Identify which cell holds the provided text, then report its (X, Y) central coordinate. 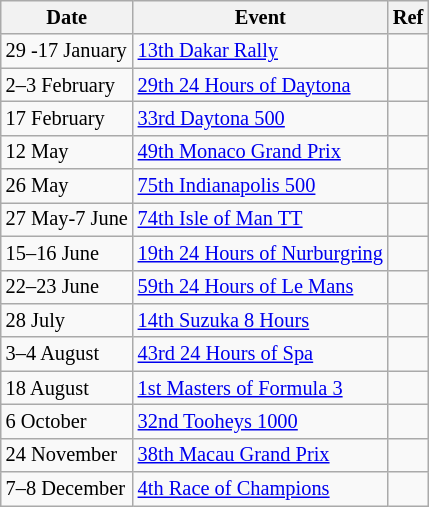
3–4 August (67, 354)
26 May (67, 186)
27 May-7 June (67, 219)
12 May (67, 152)
14th Suzuka 8 Hours (260, 320)
49th Monaco Grand Prix (260, 152)
33rd Daytona 500 (260, 118)
Ref (408, 17)
7–8 December (67, 489)
28 July (67, 320)
15–16 June (67, 253)
38th Macau Grand Prix (260, 455)
6 October (67, 421)
59th 24 Hours of Le Mans (260, 287)
74th Isle of Man TT (260, 219)
17 February (67, 118)
Event (260, 17)
1st Masters of Formula 3 (260, 388)
29 -17 January (67, 51)
75th Indianapolis 500 (260, 186)
32nd Tooheys 1000 (260, 421)
4th Race of Champions (260, 489)
18 August (67, 388)
Date (67, 17)
29th 24 Hours of Daytona (260, 85)
13th Dakar Rally (260, 51)
19th 24 Hours of Nurburgring (260, 253)
2–3 February (67, 85)
22–23 June (67, 287)
24 November (67, 455)
43rd 24 Hours of Spa (260, 354)
